Pinpoint the cell where the given text exists, returning its [X, Y] midpoint coordinate. 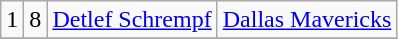
Dallas Mavericks [307, 20]
Detlef Schrempf [132, 20]
8 [36, 20]
1 [12, 20]
